Pinpoint the cell where the given text exists, returning its [x, y] midpoint coordinate. 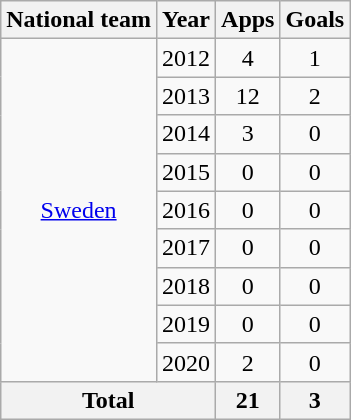
Year [186, 20]
National team [79, 20]
12 [248, 96]
2016 [186, 210]
Sweden [79, 210]
2013 [186, 96]
2015 [186, 172]
21 [248, 400]
Apps [248, 20]
2018 [186, 286]
1 [315, 58]
Goals [315, 20]
2017 [186, 248]
2019 [186, 324]
4 [248, 58]
2020 [186, 362]
2012 [186, 58]
Total [108, 400]
2014 [186, 134]
